Return (x, y) of the center of cell containing provided text 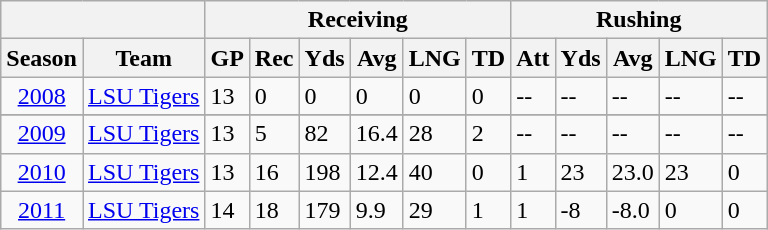
Team (143, 58)
16.4 (376, 134)
2008 (42, 96)
23.0 (632, 172)
179 (324, 210)
Receiving (358, 20)
Season (42, 58)
Rec (274, 58)
12.4 (376, 172)
2011 (42, 210)
82 (324, 134)
9.9 (376, 210)
Rushing (639, 20)
29 (434, 210)
2 (488, 134)
14 (227, 210)
28 (434, 134)
16 (274, 172)
2009 (42, 134)
Att (533, 58)
5 (274, 134)
GP (227, 58)
-8.0 (632, 210)
2010 (42, 172)
-8 (580, 210)
40 (434, 172)
18 (274, 210)
198 (324, 172)
